Find where the given text appears and provide that cell's center as (X, Y) coordinate. 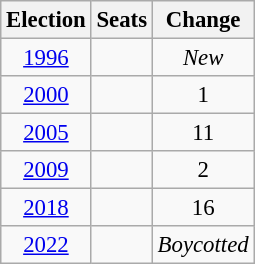
Election (46, 20)
2 (203, 170)
Boycotted (203, 245)
2005 (46, 133)
16 (203, 208)
New (203, 58)
Seats (122, 20)
2018 (46, 208)
1996 (46, 58)
11 (203, 133)
1 (203, 95)
2022 (46, 245)
2009 (46, 170)
Change (203, 20)
2000 (46, 95)
